Capture the cell that displays the provided text and extract its [X, Y] central coordinate. 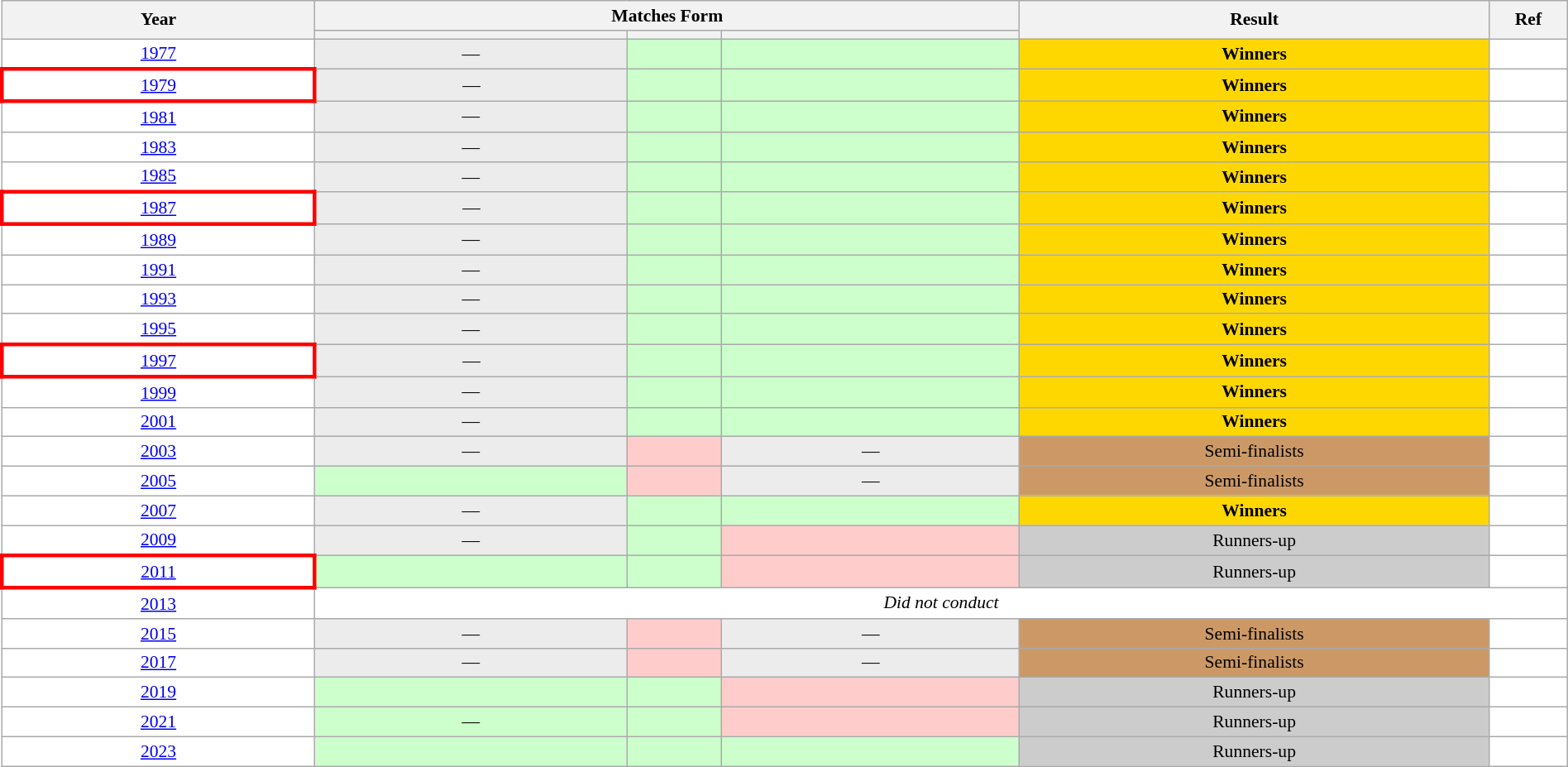
2007 [159, 511]
Result [1255, 20]
1991 [159, 270]
1987 [159, 209]
2013 [159, 604]
2005 [159, 482]
2015 [159, 634]
2023 [159, 751]
1989 [159, 240]
1993 [159, 300]
2021 [159, 722]
1983 [159, 147]
2017 [159, 663]
Matches Form [667, 16]
1999 [159, 392]
1977 [159, 55]
2009 [159, 541]
2011 [159, 573]
1995 [159, 329]
Year [159, 20]
1979 [159, 86]
1997 [159, 361]
2003 [159, 452]
1985 [159, 177]
2019 [159, 693]
1981 [159, 117]
Did not conduct [941, 604]
2001 [159, 422]
Ref [1528, 20]
